Determine the (x, y) coordinate at the center of the cell enclosing the given text.  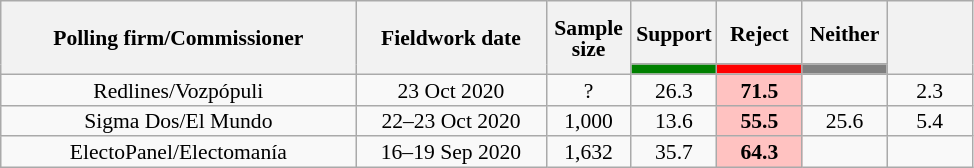
Neither (844, 32)
Support (674, 32)
71.5 (760, 90)
35.7 (674, 152)
25.6 (844, 120)
Redlines/Vozpópuli (178, 90)
64.3 (760, 152)
2.3 (930, 90)
1,000 (588, 120)
16–19 Sep 2020 (451, 152)
13.6 (674, 120)
Polling firm/Commissioner (178, 38)
Fieldwork date (451, 38)
1,632 (588, 152)
23 Oct 2020 (451, 90)
ElectoPanel/Electomanía (178, 152)
? (588, 90)
Sigma Dos/El Mundo (178, 120)
26.3 (674, 90)
Sample size (588, 38)
55.5 (760, 120)
Reject (760, 32)
5.4 (930, 120)
22–23 Oct 2020 (451, 120)
